Extract the (X, Y) coordinate from the center of the cell holding the provided text.  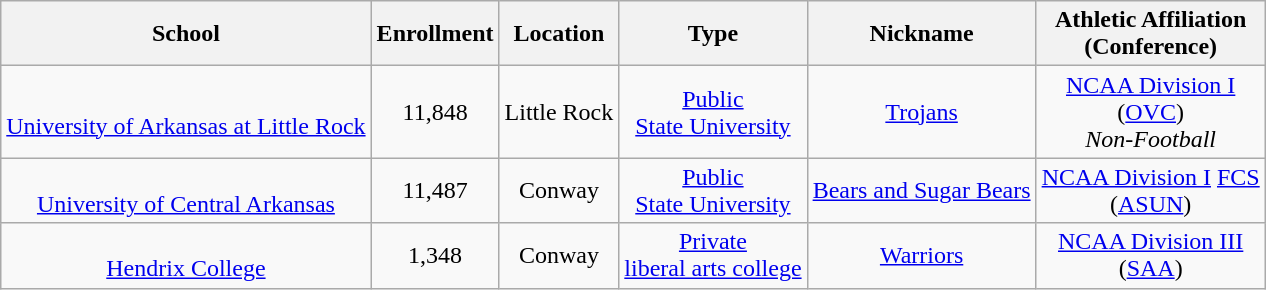
NCAA Division I FCS (ASUN) (1150, 190)
Trojans (922, 112)
Little Rock (559, 112)
Type (713, 34)
Bears and Sugar Bears (922, 190)
University of Central Arkansas (186, 190)
11,487 (435, 190)
Athletic Affiliation (Conference) (1150, 34)
School (186, 34)
Enrollment (435, 34)
Location (559, 34)
Warriors (922, 256)
Private liberal arts college (713, 256)
Hendrix College (186, 256)
University of Arkansas at Little Rock (186, 112)
1,348 (435, 256)
11,848 (435, 112)
Nickname (922, 34)
NCAA Division III (SAA) (1150, 256)
NCAA Division I (OVC) Non-Football (1150, 112)
